Determine the (x, y) coordinate at the center of the cell enclosing the given text.  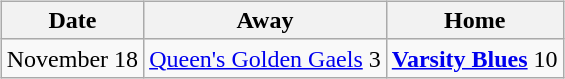
Home (474, 20)
Date (72, 20)
November 18 (72, 58)
Away (266, 20)
Queen's Golden Gaels 3 (266, 58)
Varsity Blues 10 (474, 58)
